Capture the cell that displays the provided text and extract its (x, y) central coordinate. 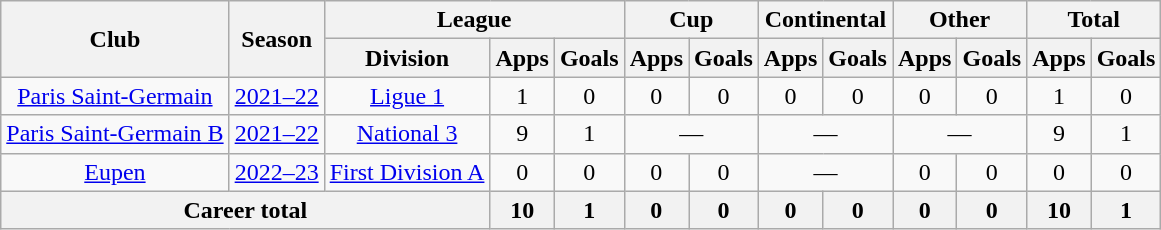
Division (407, 58)
Season (276, 39)
Paris Saint-Germain (115, 96)
Other (959, 20)
National 3 (407, 134)
2022–23 (276, 172)
League (474, 20)
Total (1094, 20)
Cup (691, 20)
Eupen (115, 172)
First Division A (407, 172)
Paris Saint-Germain B (115, 134)
Continental (825, 20)
Ligue 1 (407, 96)
Career total (246, 210)
Club (115, 39)
